Search for the cell housing the specified text and yield its (X, Y) center coordinate. 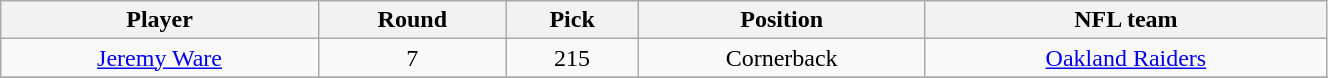
Position (782, 20)
Round (412, 20)
Oakland Raiders (1126, 58)
Jeremy Ware (160, 58)
Cornerback (782, 58)
Pick (572, 20)
Player (160, 20)
215 (572, 58)
7 (412, 58)
NFL team (1126, 20)
